Search for the cell housing the specified text and yield its [X, Y] center coordinate. 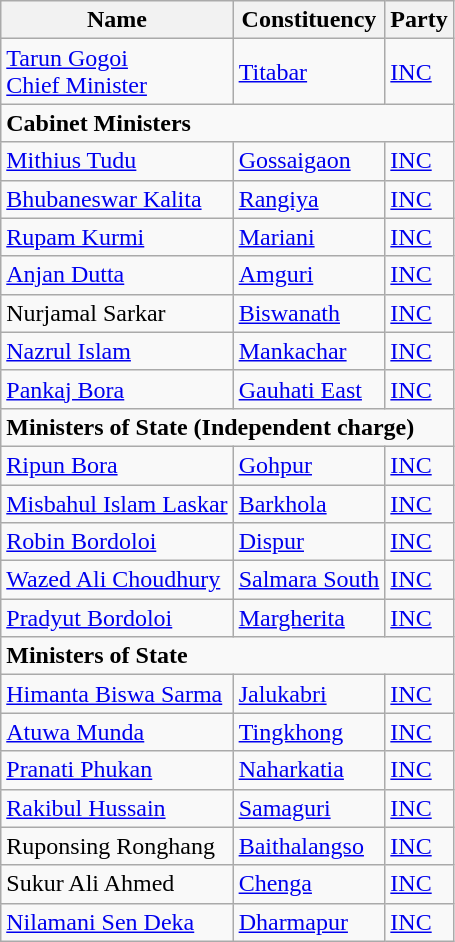
Mithius Tudu [117, 161]
Gohpur [309, 465]
Name [117, 20]
Nilamani Sen Deka [117, 922]
Constituency [309, 20]
Misbahul Islam Laskar [117, 503]
Sukur Ali Ahmed [117, 884]
Wazed Ali Choudhury [117, 580]
Jalukabri [309, 694]
Baithalangso [309, 846]
Dharmapur [309, 922]
Bhubaneswar Kalita [117, 199]
Pankaj Bora [117, 389]
Cabinet Ministers [227, 123]
Rupam Kurmi [117, 237]
Amguri [309, 275]
Nazrul Islam [117, 351]
Pradyut Bordoloi [117, 618]
Rangiya [309, 199]
Rakibul Hussain [117, 808]
Samaguri [309, 808]
Himanta Biswa Sarma [117, 694]
Biswanath [309, 313]
Salmara South [309, 580]
Naharkatia [309, 770]
Titabar [309, 72]
Barkhola [309, 503]
Tingkhong [309, 732]
Anjan Dutta [117, 275]
Mankachar [309, 351]
Ripun Bora [117, 465]
Margherita [309, 618]
Gossaigaon [309, 161]
Gauhati East [309, 389]
Atuwa Munda [117, 732]
Dispur [309, 542]
Ministers of State (Independent charge) [227, 427]
Chenga [309, 884]
Ruponsing Ronghang [117, 846]
Nurjamal Sarkar [117, 313]
Pranati Phukan [117, 770]
Party [419, 20]
Mariani [309, 237]
Tarun GogoiChief Minister [117, 72]
Ministers of State [227, 656]
Robin Bordoloi [117, 542]
